Extract the (x, y) coordinate from the center of the cell holding the provided text.  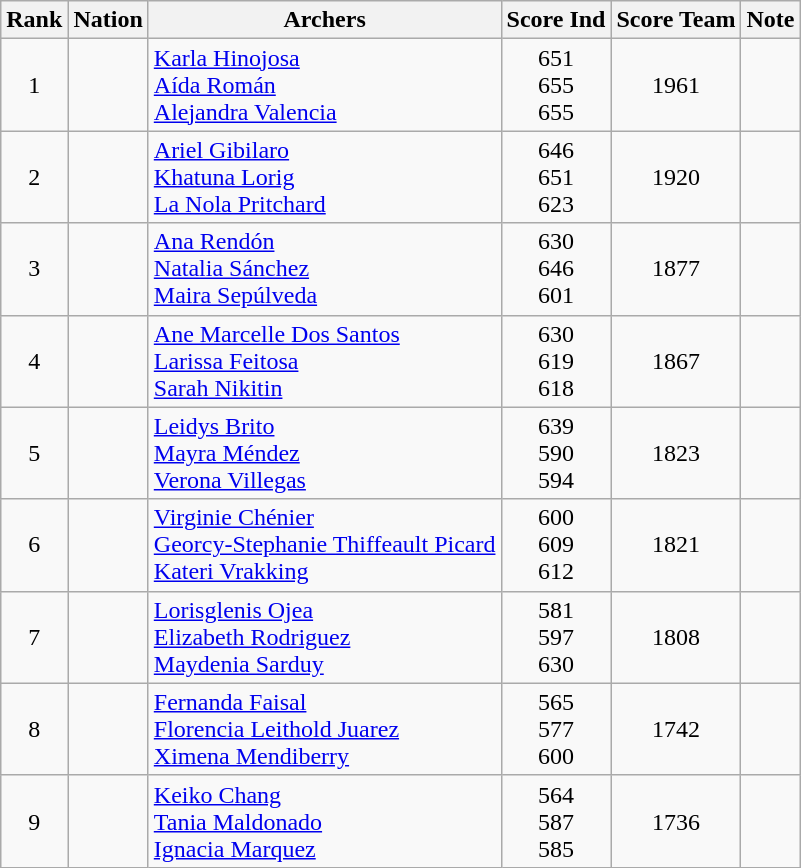
1 (34, 85)
2 (34, 177)
630619618 (556, 361)
565577600 (556, 729)
Score Ind (556, 20)
1867 (676, 361)
630646601 (556, 269)
1823 (676, 453)
646651623 (556, 177)
639590594 (556, 453)
1821 (676, 545)
4 (34, 361)
Ariel Gibilaro Khatuna LorigLa Nola Pritchard (324, 177)
564587 585 (556, 821)
600609612 (556, 545)
Keiko ChangTania MaldonadoIgnacia Marquez (324, 821)
Note (770, 20)
6 (34, 545)
5 (34, 453)
651655655 (556, 85)
1808 (676, 637)
581597630 (556, 637)
1920 (676, 177)
1877 (676, 269)
Nation (108, 20)
1961 (676, 85)
Virginie ChénierGeorcy-Stephanie Thiffeault PicardKateri Vrakking (324, 545)
7 (34, 637)
Rank (34, 20)
Lorisglenis OjeaElizabeth RodriguezMaydenia Sarduy (324, 637)
8 (34, 729)
Ana RendónNatalia SánchezMaira Sepúlveda (324, 269)
Leidys BritoMayra MéndezVerona Villegas (324, 453)
1736 (676, 821)
Karla Hinojosa Aída RománAlejandra Valencia (324, 85)
Ane Marcelle Dos SantosLarissa FeitosaSarah Nikitin (324, 361)
1742 (676, 729)
Fernanda FaisalFlorencia Leithold JuarezXimena Mendiberry (324, 729)
Score Team (676, 20)
9 (34, 821)
3 (34, 269)
Archers (324, 20)
